Scan for the cell matching the given text and deliver its [X, Y] coordinate at center. 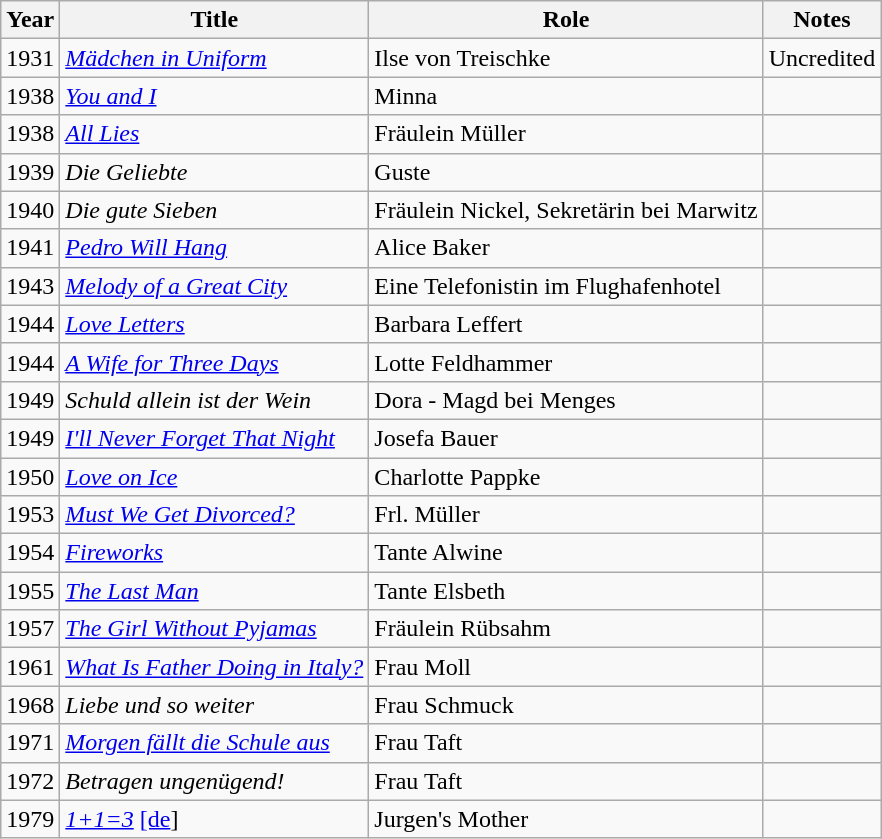
A Wife for Three Days [214, 362]
The Girl Without Pyjamas [214, 629]
Mädchen in Uniform [214, 58]
Year [30, 20]
1+1=3 [de] [214, 819]
Tante Elsbeth [566, 591]
1950 [30, 477]
Title [214, 20]
Charlotte Pappke [566, 477]
Guste [566, 172]
All Lies [214, 134]
1954 [30, 553]
1961 [30, 667]
Role [566, 20]
Liebe und so weiter [214, 705]
You and I [214, 96]
Fräulein Nickel, Sekretärin bei Marwitz [566, 210]
1971 [30, 743]
1968 [30, 705]
1943 [30, 286]
Lotte Feldhammer [566, 362]
Fräulein Müller [566, 134]
Frl. Müller [566, 515]
1931 [30, 58]
Must We Get Divorced? [214, 515]
Love on Ice [214, 477]
Frau Schmuck [566, 705]
Notes [822, 20]
1972 [30, 781]
Pedro Will Hang [214, 248]
Barbara Leffert [566, 324]
1939 [30, 172]
Ilse von Treischke [566, 58]
Alice Baker [566, 248]
1955 [30, 591]
What Is Father Doing in Italy? [214, 667]
Tante Alwine [566, 553]
Love Letters [214, 324]
Eine Telefonistin im Flughafenhotel [566, 286]
Fräulein Rübsahm [566, 629]
Josefa Bauer [566, 438]
1941 [30, 248]
I'll Never Forget That Night [214, 438]
1979 [30, 819]
Die gute Sieben [214, 210]
1940 [30, 210]
1953 [30, 515]
Schuld allein ist der Wein [214, 400]
Die Geliebte [214, 172]
Melody of a Great City [214, 286]
Uncredited [822, 58]
Fireworks [214, 553]
Betragen ungenügend! [214, 781]
Dora - Magd bei Menges [566, 400]
Frau Moll [566, 667]
1957 [30, 629]
Minna [566, 96]
The Last Man [214, 591]
Jurgen's Mother [566, 819]
Morgen fällt die Schule aus [214, 743]
